Pinpoint the cell where the given text exists, returning its (x, y) midpoint coordinate. 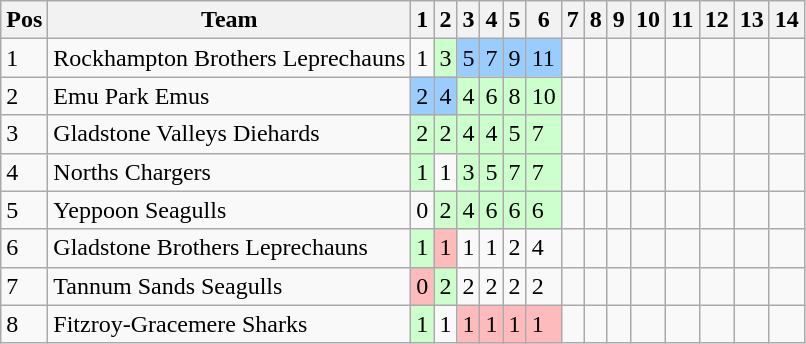
14 (786, 20)
Fitzroy-Gracemere Sharks (230, 324)
Gladstone Brothers Leprechauns (230, 248)
Tannum Sands Seagulls (230, 286)
Rockhampton Brothers Leprechauns (230, 58)
Norths Chargers (230, 172)
12 (716, 20)
13 (752, 20)
Gladstone Valleys Diehards (230, 134)
Emu Park Emus (230, 96)
Yeppoon Seagulls (230, 210)
Team (230, 20)
Pos (24, 20)
